Search for the cell housing the specified text and yield its (x, y) center coordinate. 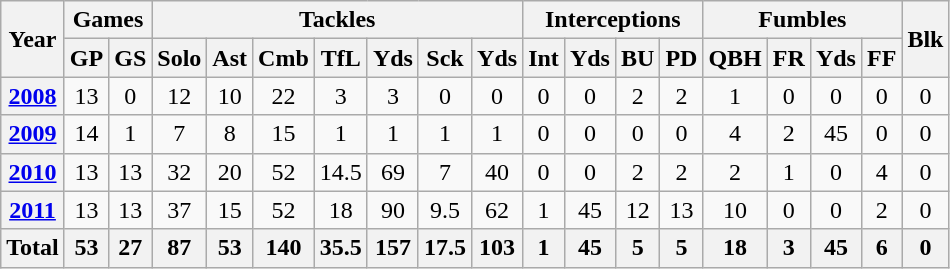
Interceptions (613, 20)
Sck (444, 58)
Blk (926, 39)
37 (180, 210)
20 (230, 172)
FR (788, 58)
62 (498, 210)
PD (682, 58)
90 (392, 210)
6 (881, 248)
27 (130, 248)
Int (544, 58)
22 (284, 96)
BU (637, 58)
8 (230, 134)
157 (392, 248)
2010 (33, 172)
17.5 (444, 248)
35.5 (340, 248)
Solo (180, 58)
140 (284, 248)
GP (86, 58)
14.5 (340, 172)
QBH (735, 58)
Cmb (284, 58)
Tackles (338, 20)
69 (392, 172)
Fumbles (802, 20)
103 (498, 248)
TfL (340, 58)
2011 (33, 210)
Ast (230, 58)
Year (33, 39)
32 (180, 172)
40 (498, 172)
Total (33, 248)
FF (881, 58)
14 (86, 134)
87 (180, 248)
2008 (33, 96)
2009 (33, 134)
Games (108, 20)
9.5 (444, 210)
GS (130, 58)
